Identify which cell holds the provided text, then report its (x, y) central coordinate. 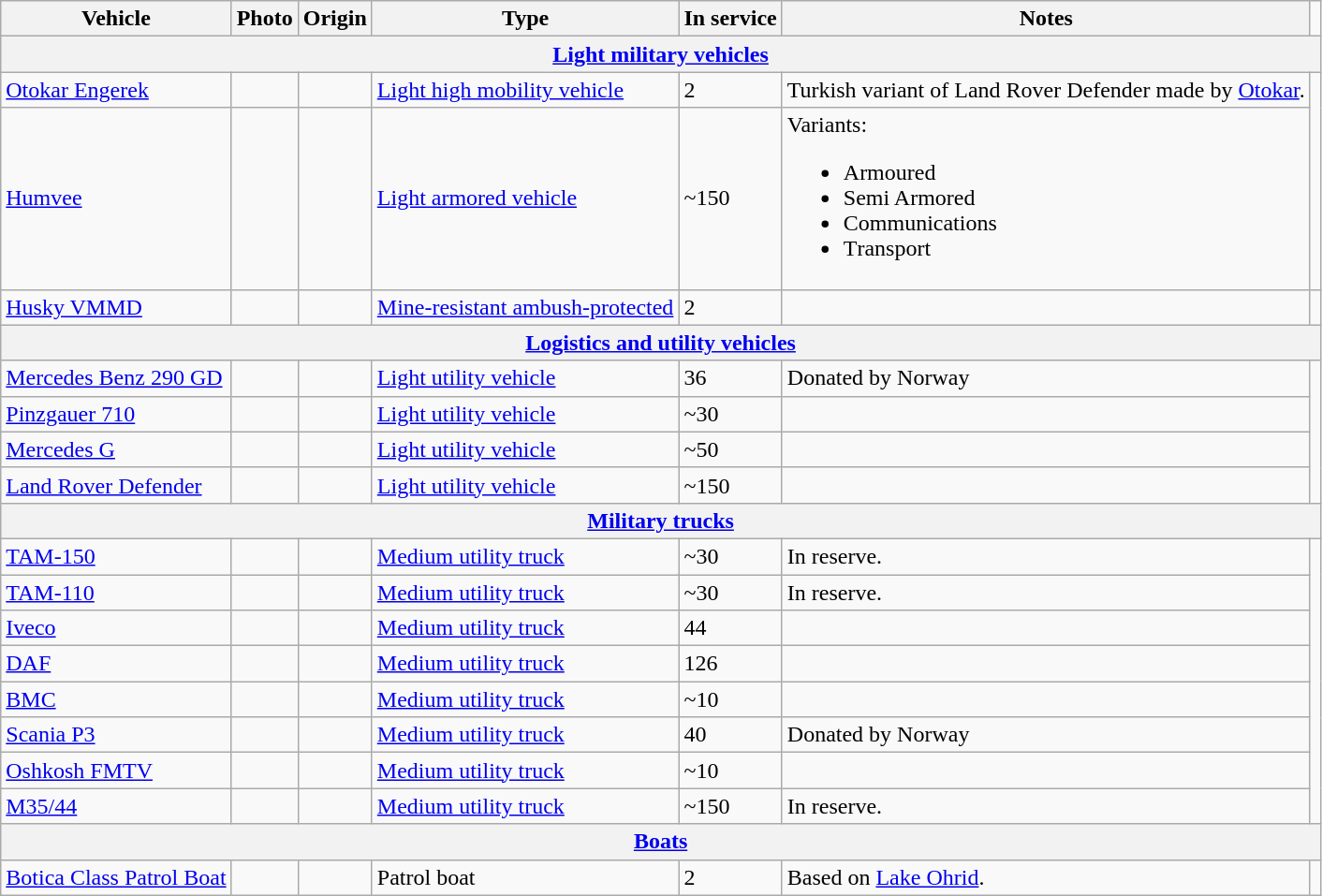
Based on Lake Ohrid. (1046, 877)
Origin (335, 19)
TAM-110 (116, 593)
Mercedes G (116, 449)
TAM-150 (116, 556)
36 (730, 378)
Mercedes Benz 290 GD (116, 378)
Oshkosh FMTV (116, 771)
Logistics and utility vehicles (661, 343)
44 (730, 628)
Light armored vehicle (525, 198)
40 (730, 735)
Pinzgauer 710 (116, 414)
Land Rover Defender (116, 485)
126 (730, 664)
Type (525, 19)
Boats (661, 842)
In service (730, 19)
Vehicle (116, 19)
Mine-resistant ambush-protected (525, 307)
Patrol boat (525, 877)
Husky VMMD (116, 307)
BMC (116, 699)
Notes (1046, 19)
Turkish variant of Land Rover Defender made by Otokar. (1046, 90)
DAF (116, 664)
~50 (730, 449)
Light high mobility vehicle (525, 90)
Botica Class Patrol Boat (116, 877)
Variants:ArmouredSemi ArmoredCommunicationsТransport (1046, 198)
Military trucks (661, 521)
Humvee (116, 198)
Iveco (116, 628)
Scania P3 (116, 735)
Photo (264, 19)
Otokar Engerek (116, 90)
M35/44 (116, 806)
Light military vehicles (661, 54)
